Search for the cell housing the specified text and yield its (X, Y) center coordinate. 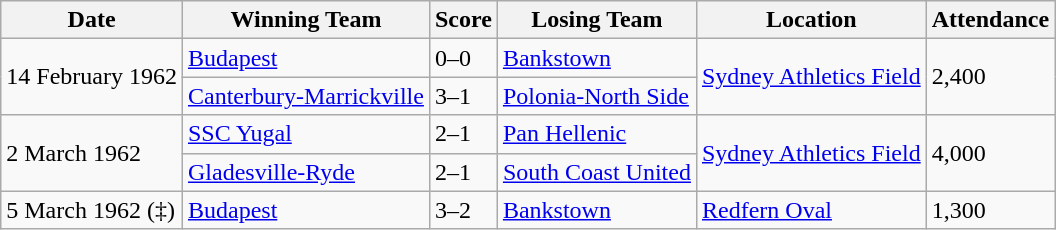
3–2 (463, 210)
Canterbury-Marrickville (306, 96)
14 February 1962 (92, 77)
4,000 (990, 153)
Polonia-North Side (596, 96)
3–1 (463, 96)
Winning Team (306, 20)
2,400 (990, 77)
5 March 1962 (‡) (92, 210)
Gladesville-Ryde (306, 172)
1,300 (990, 210)
Redfern Oval (811, 210)
SSC Yugal (306, 134)
Attendance (990, 20)
Pan Hellenic (596, 134)
Location (811, 20)
Date (92, 20)
Losing Team (596, 20)
0–0 (463, 58)
Score (463, 20)
2 March 1962 (92, 153)
South Coast United (596, 172)
